Capture the cell that displays the provided text and extract its (X, Y) central coordinate. 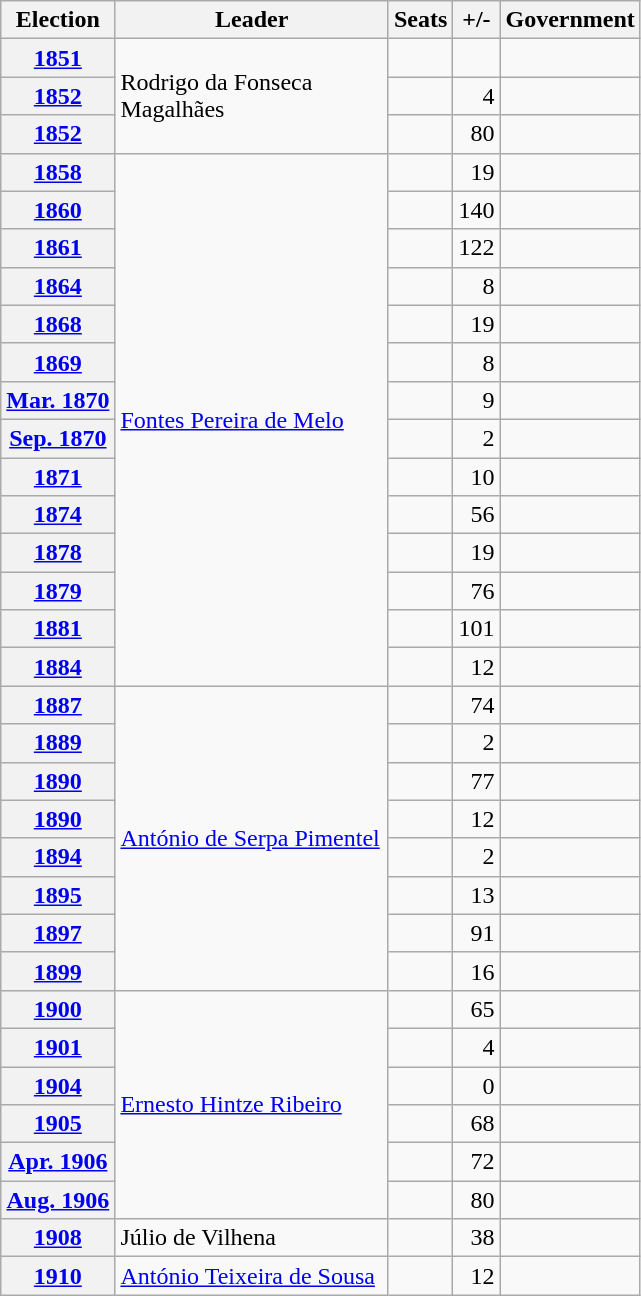
1897 (58, 933)
1878 (58, 553)
56 (476, 515)
38 (476, 1238)
1864 (58, 286)
Fontes Pereira de Melo (252, 420)
1908 (58, 1238)
0 (476, 1085)
Rodrigo da Fonseca Magalhães (252, 96)
76 (476, 591)
Leader (252, 20)
140 (476, 210)
1894 (58, 857)
1881 (58, 629)
1905 (58, 1124)
Government (570, 20)
68 (476, 1124)
1874 (58, 515)
António Teixeira de Sousa (252, 1276)
1851 (58, 58)
1889 (58, 743)
16 (476, 971)
António de Serpa Pimentel (252, 838)
1858 (58, 172)
+/- (476, 20)
Election (58, 20)
1869 (58, 362)
1910 (58, 1276)
Apr. 1906 (58, 1162)
1895 (58, 895)
1879 (58, 591)
77 (476, 781)
72 (476, 1162)
1861 (58, 248)
74 (476, 705)
Júlio de Vilhena (252, 1238)
122 (476, 248)
Ernesto Hintze Ribeiro (252, 1104)
Sep. 1870 (58, 438)
9 (476, 400)
1868 (58, 324)
Seats (420, 20)
1860 (58, 210)
1901 (58, 1047)
Aug. 1906 (58, 1200)
101 (476, 629)
1900 (58, 1009)
1887 (58, 705)
10 (476, 477)
Mar. 1870 (58, 400)
65 (476, 1009)
1904 (58, 1085)
1871 (58, 477)
91 (476, 933)
13 (476, 895)
1884 (58, 667)
1899 (58, 971)
